Detect which cell encompasses the target text, then output its [x, y] center coordinate. 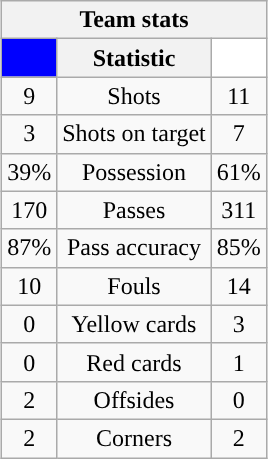
Fouls [134, 286]
9 [30, 96]
10 [30, 286]
61% [238, 172]
Yellow cards [134, 324]
1 [238, 362]
7 [238, 134]
Possession [134, 172]
Passes [134, 210]
87% [30, 248]
Pass accuracy [134, 248]
170 [30, 210]
85% [238, 248]
14 [238, 286]
Corners [134, 438]
Team stats [134, 20]
11 [238, 96]
Shots on target [134, 134]
Shots [134, 96]
Offsides [134, 400]
311 [238, 210]
Red cards [134, 362]
Statistic [134, 58]
39% [30, 172]
